Capture the cell that displays the provided text and extract its [X, Y] central coordinate. 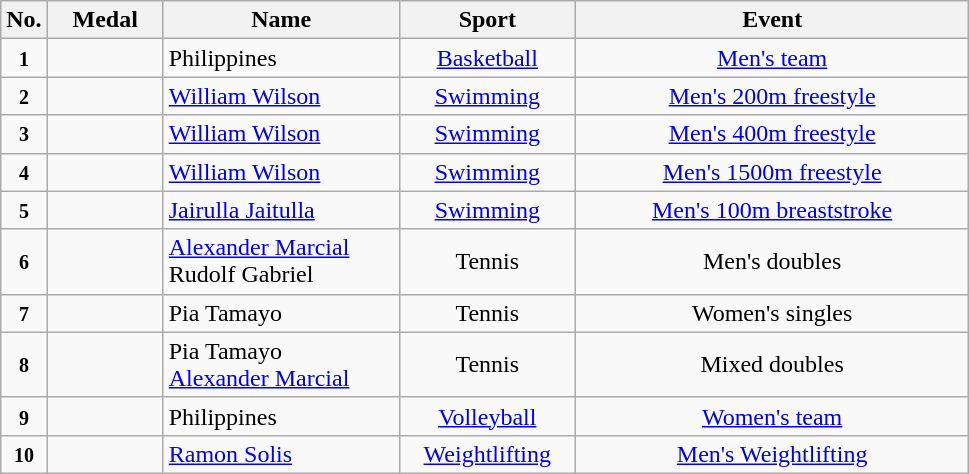
Mixed doubles [772, 364]
Men's 400m freestyle [772, 134]
Weightlifting [487, 454]
Basketball [487, 58]
Men's Weightlifting [772, 454]
Ramon Solis [281, 454]
2 [24, 96]
1 [24, 58]
7 [24, 313]
Men's 1500m freestyle [772, 172]
4 [24, 172]
6 [24, 262]
No. [24, 20]
Women's singles [772, 313]
Men's 200m freestyle [772, 96]
3 [24, 134]
Sport [487, 20]
5 [24, 210]
9 [24, 416]
Pia Tamayo [281, 313]
Volleyball [487, 416]
Women's team [772, 416]
Alexander MarcialRudolf Gabriel [281, 262]
Jairulla Jaitulla [281, 210]
8 [24, 364]
Event [772, 20]
10 [24, 454]
Men's 100m breaststroke [772, 210]
Men's team [772, 58]
Pia TamayoAlexander Marcial [281, 364]
Men's doubles [772, 262]
Name [281, 20]
Medal [105, 20]
